Capture the cell that displays the provided text and extract its [X, Y] central coordinate. 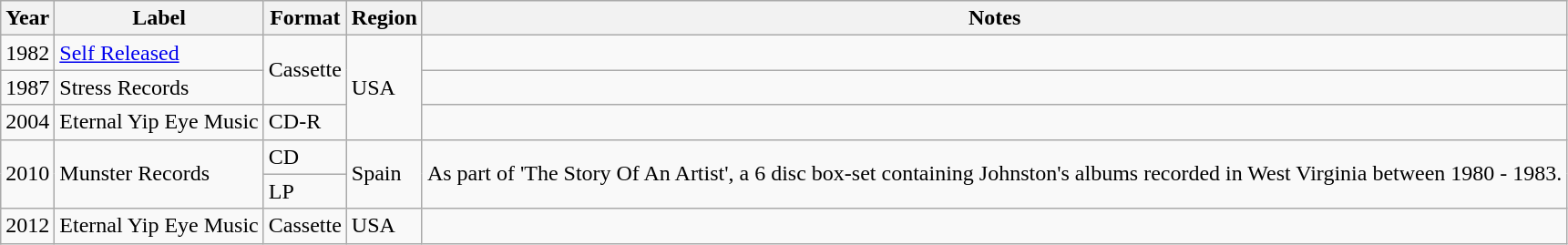
2012 [27, 226]
2010 [27, 174]
2004 [27, 122]
Label [159, 18]
Year [27, 18]
LP [304, 191]
CD [304, 157]
Spain [384, 174]
As part of 'The Story Of An Artist', a 6 disc box-set containing Johnston's albums recorded in West Virginia between 1980 - 1983. [994, 174]
Notes [994, 18]
CD-R [304, 122]
Region [384, 18]
Munster Records [159, 174]
1982 [27, 53]
Self Released [159, 53]
Format [304, 18]
1987 [27, 87]
Stress Records [159, 87]
